Return the (x, y) coordinate for the center point of the cell that contains the specified text.  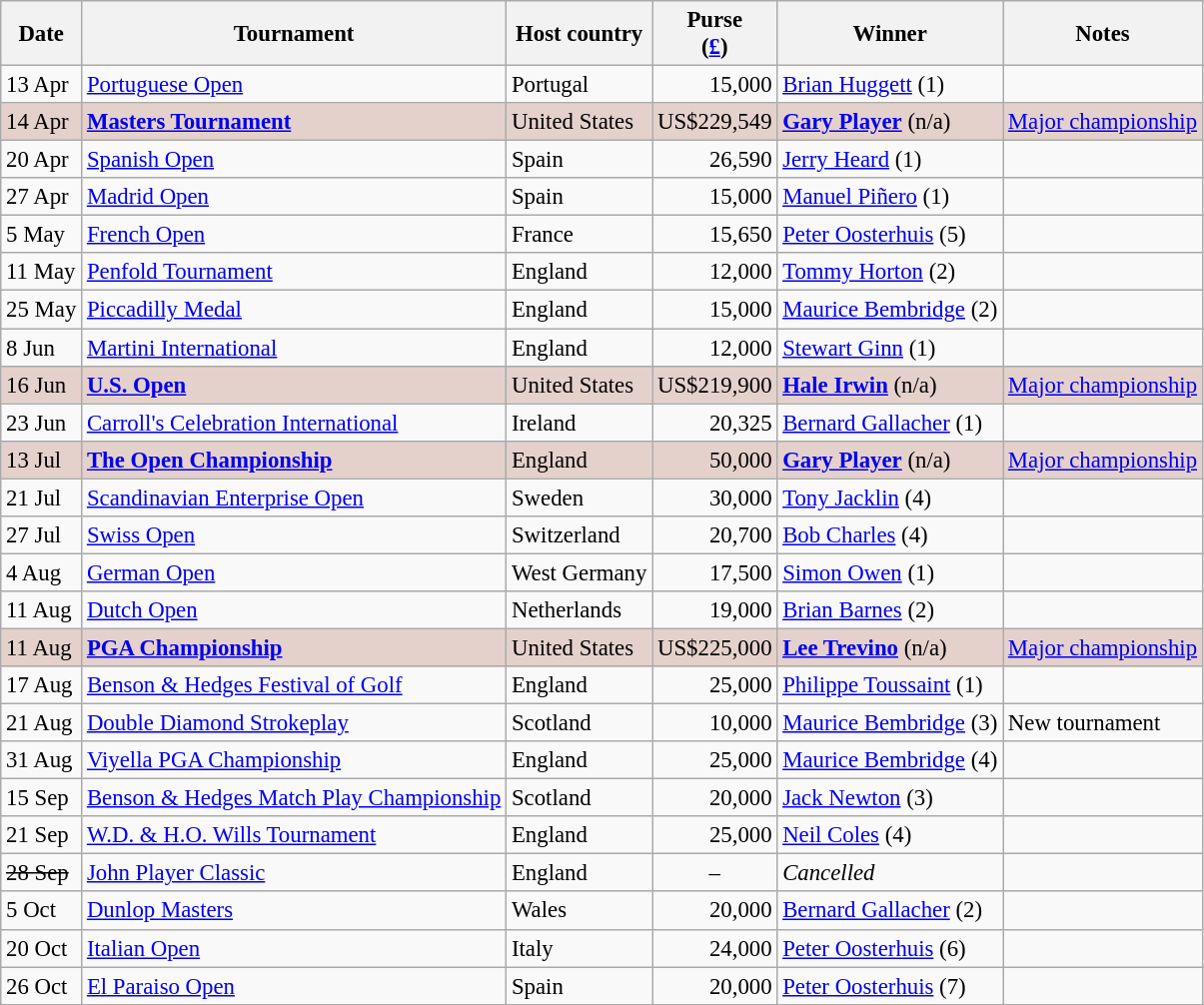
Winner (890, 34)
The Open Championship (294, 460)
20,700 (715, 535)
Simon Owen (1) (890, 572)
Maurice Bembridge (2) (890, 310)
Date (42, 34)
Maurice Bembridge (3) (890, 723)
5 May (42, 235)
Martini International (294, 348)
Neil Coles (4) (890, 835)
21 Sep (42, 835)
Viyella PGA Championship (294, 760)
Brian Barnes (2) (890, 610)
25 May (42, 310)
Dutch Open (294, 610)
W.D. & H.O. Wills Tournament (294, 835)
8 Jun (42, 348)
20 Apr (42, 160)
26,590 (715, 160)
20 Oct (42, 948)
Madrid Open (294, 197)
Tommy Horton (2) (890, 273)
– (715, 873)
15 Sep (42, 798)
Spanish Open (294, 160)
Swiss Open (294, 535)
13 Apr (42, 85)
Masters Tournament (294, 122)
50,000 (715, 460)
27 Jul (42, 535)
Peter Oosterhuis (5) (890, 235)
Portuguese Open (294, 85)
10,000 (715, 723)
Tournament (294, 34)
26 Oct (42, 986)
21 Jul (42, 498)
Scandinavian Enterprise Open (294, 498)
Purse(£) (715, 34)
Benson & Hedges Festival of Golf (294, 685)
West Germany (580, 572)
Benson & Hedges Match Play Championship (294, 798)
Brian Huggett (1) (890, 85)
14 Apr (42, 122)
30,000 (715, 498)
4 Aug (42, 572)
17,500 (715, 572)
Carroll's Celebration International (294, 423)
Bob Charles (4) (890, 535)
23 Jun (42, 423)
Notes (1103, 34)
Dunlop Masters (294, 911)
New tournament (1103, 723)
19,000 (715, 610)
28 Sep (42, 873)
27 Apr (42, 197)
Host country (580, 34)
Lee Trevino (n/a) (890, 647)
Italy (580, 948)
Penfold Tournament (294, 273)
US$219,900 (715, 385)
Double Diamond Strokeplay (294, 723)
31 Aug (42, 760)
5 Oct (42, 911)
Bernard Gallacher (1) (890, 423)
John Player Classic (294, 873)
16 Jun (42, 385)
Italian Open (294, 948)
US$229,549 (715, 122)
El Paraiso Open (294, 986)
Peter Oosterhuis (7) (890, 986)
French Open (294, 235)
Cancelled (890, 873)
24,000 (715, 948)
Maurice Bembridge (4) (890, 760)
US$225,000 (715, 647)
Jack Newton (3) (890, 798)
U.S. Open (294, 385)
Tony Jacklin (4) (890, 498)
11 May (42, 273)
Piccadilly Medal (294, 310)
German Open (294, 572)
Peter Oosterhuis (6) (890, 948)
Hale Irwin (n/a) (890, 385)
France (580, 235)
Jerry Heard (1) (890, 160)
PGA Championship (294, 647)
Wales (580, 911)
Netherlands (580, 610)
Sweden (580, 498)
Bernard Gallacher (2) (890, 911)
21 Aug (42, 723)
Portugal (580, 85)
Philippe Toussaint (1) (890, 685)
Switzerland (580, 535)
15,650 (715, 235)
20,325 (715, 423)
17 Aug (42, 685)
13 Jul (42, 460)
Ireland (580, 423)
Stewart Ginn (1) (890, 348)
Manuel Piñero (1) (890, 197)
